Search for the cell housing the specified text and yield its [x, y] center coordinate. 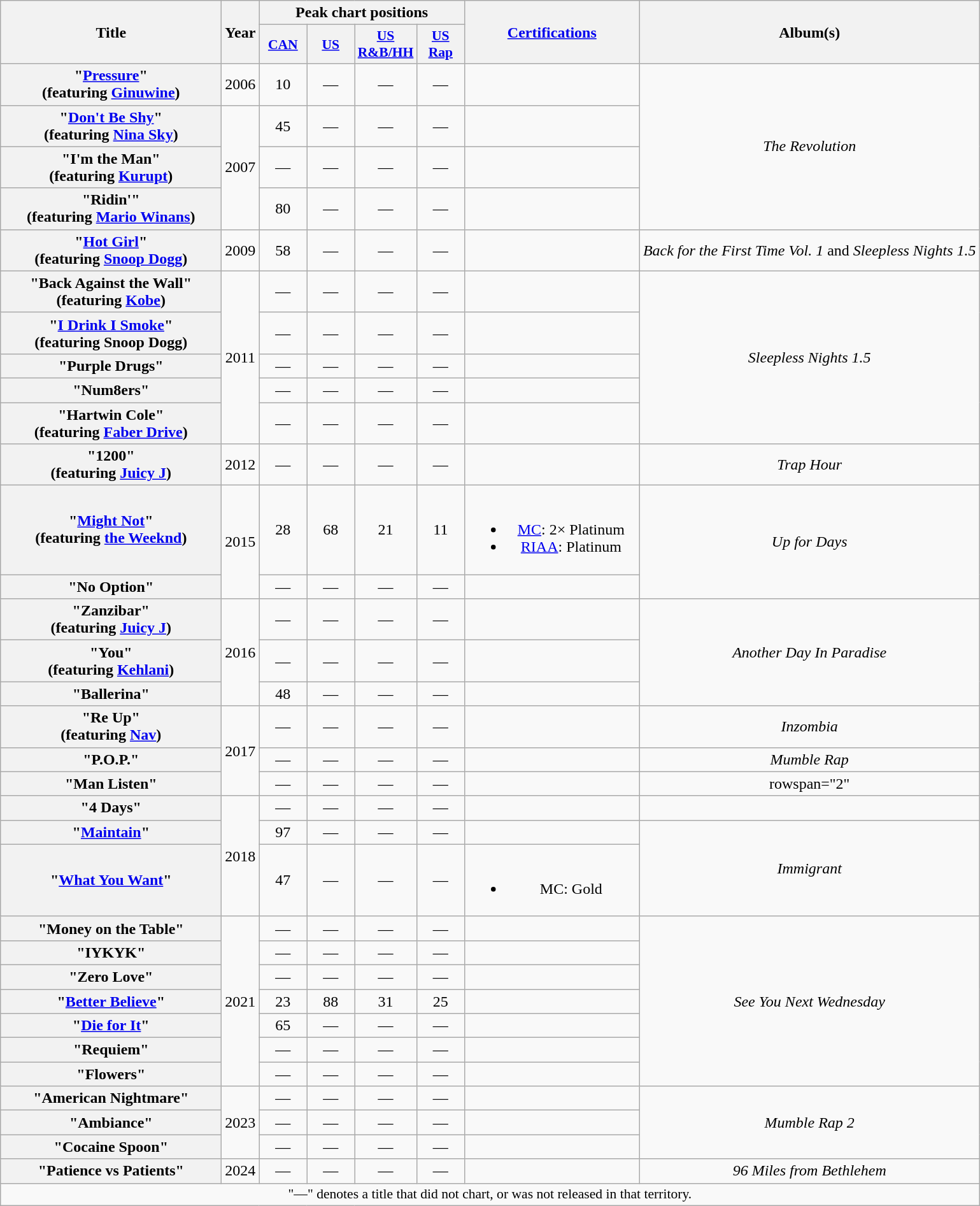
80 [283, 209]
"1200" (featuring Juicy J) [111, 465]
"You"(featuring Kehlani) [111, 661]
Peak chart positions [362, 13]
"Num8ers" [111, 390]
2017 [241, 750]
"I'm the Man" (featuring Kurupt) [111, 167]
23 [283, 1001]
2016 [241, 652]
Trap Hour [809, 465]
"Re Up"(featuring Nav) [111, 726]
2023 [241, 1123]
Year [241, 32]
"Hartwin Cole" (featuring Faber Drive) [111, 423]
US R&B/HH [386, 45]
"Requiem" [111, 1050]
"Don't Be Shy" (featuring Nina Sky) [111, 126]
68 [331, 530]
"Might Not" (featuring the Weeknd) [111, 530]
Up for Days [809, 542]
Inzombia [809, 726]
The Revolution [809, 147]
2011 [241, 357]
"Maintain" [111, 832]
2012 [241, 465]
11 [441, 530]
25 [441, 1001]
10 [283, 84]
"No Option" [111, 587]
rowspan="2" [809, 784]
"Zero Love" [111, 977]
"—" denotes a title that did not chart, or was not released in that territory. [490, 1195]
Certifications [551, 32]
"Patience vs Patients" [111, 1171]
28 [283, 530]
Mumble Rap 2 [809, 1123]
2015 [241, 542]
"Flowers" [111, 1074]
Another Day In Paradise [809, 652]
"American Nightmare" [111, 1098]
"Ballerina" [111, 694]
See You Next Wednesday [809, 1001]
"Better Believe" [111, 1001]
2006 [241, 84]
"Cocaine Spoon" [111, 1147]
"IYKYK" [111, 952]
"Zanzibar"(featuring Juicy J) [111, 619]
2024 [241, 1171]
88 [331, 1001]
US [331, 45]
"Money on the Table" [111, 928]
"Man Listen" [111, 784]
21 [386, 530]
2021 [241, 1001]
MC: 2× PlatinumRIAA: Platinum [551, 530]
"Pressure"(featuring Ginuwine) [111, 84]
Sleepless Nights 1.5 [809, 357]
Album(s) [809, 32]
CAN [283, 45]
31 [386, 1001]
48 [283, 694]
65 [283, 1026]
2009 [241, 250]
2007 [241, 167]
Immigrant [809, 868]
45 [283, 126]
58 [283, 250]
"Ambiance" [111, 1123]
2018 [241, 856]
"I Drink I Smoke" (featuring Snoop Dogg) [111, 333]
Mumble Rap [809, 759]
MC: Gold [551, 880]
"Back Against the Wall" (featuring Kobe) [111, 292]
96 Miles from Bethlehem [809, 1171]
"What You Want" [111, 880]
97 [283, 832]
47 [283, 880]
US Rap [441, 45]
Title [111, 32]
Back for the First Time Vol. 1 and Sleepless Nights 1.5 [809, 250]
"Purple Drugs" [111, 366]
"4 Days" [111, 808]
"Die for It" [111, 1026]
"Hot Girl" (featuring Snoop Dogg) [111, 250]
"P.O.P." [111, 759]
"Ridin'" (featuring Mario Winans) [111, 209]
